Output the (X, Y) coordinate of the center of the cell containing the given text.  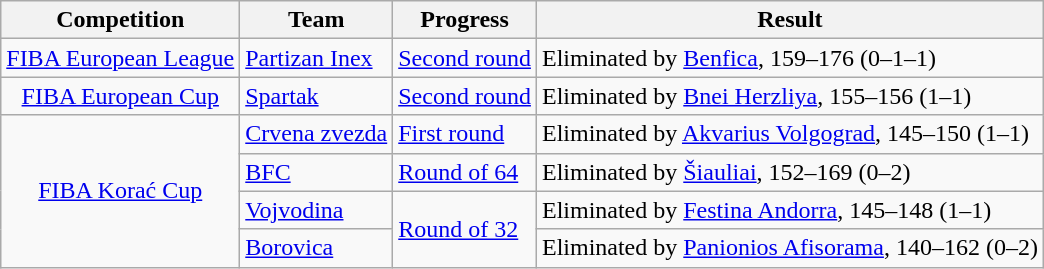
Partizan Inex (316, 58)
FIBA European Cup (120, 96)
BFC (316, 172)
Spartak (316, 96)
Eliminated by Bnei Herzliya, 155–156 (1–1) (790, 96)
Round of 32 (465, 229)
Team (316, 20)
Vojvodina (316, 210)
Eliminated by Panionios Afisorama, 140–162 (0–2) (790, 248)
Result (790, 20)
Eliminated by Akvarius Volgograd, 145–150 (1–1) (790, 134)
Borovica (316, 248)
Competition (120, 20)
Round of 64 (465, 172)
Crvena zvezda (316, 134)
Eliminated by Festina Andorra, 145–148 (1–1) (790, 210)
Progress (465, 20)
Eliminated by Šiauliai, 152–169 (0–2) (790, 172)
First round (465, 134)
Eliminated by Benfica, 159–176 (0–1–1) (790, 58)
FIBA European League (120, 58)
FIBA Korać Cup (120, 191)
